Identify which cell holds the provided text, then report its (X, Y) central coordinate. 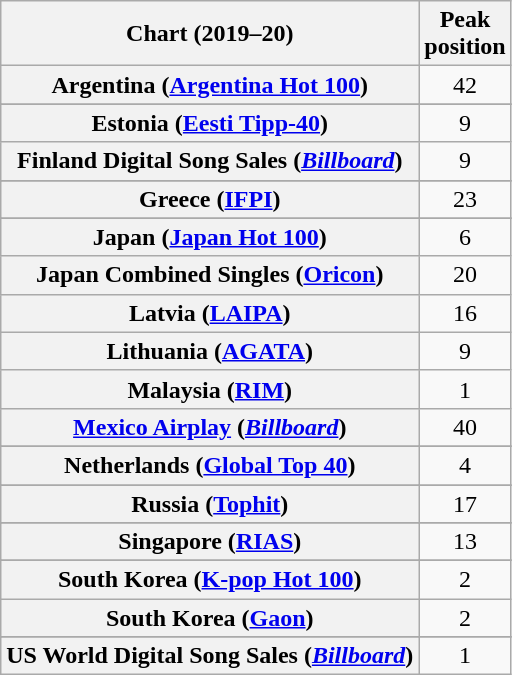
Argentina (Argentina Hot 100) (210, 85)
Lithuania (AGATA) (210, 351)
16 (465, 313)
Russia (Tophit) (210, 503)
Mexico Airplay (Billboard) (210, 427)
Chart (2019–20) (210, 34)
Estonia (Eesti Tipp-40) (210, 123)
23 (465, 199)
South Korea (K-pop Hot 100) (210, 580)
Greece (IFPI) (210, 199)
42 (465, 85)
Malaysia (RIM) (210, 389)
4 (465, 465)
20 (465, 275)
40 (465, 427)
Latvia (LAIPA) (210, 313)
6 (465, 237)
Peakposition (465, 34)
17 (465, 503)
Japan Combined Singles (Oricon) (210, 275)
Netherlands (Global Top 40) (210, 465)
Finland Digital Song Sales (Billboard) (210, 161)
US World Digital Song Sales (Billboard) (210, 656)
13 (465, 542)
Japan (Japan Hot 100) (210, 237)
South Korea (Gaon) (210, 618)
Singapore (RIAS) (210, 542)
